Return [x, y] of the center of cell containing provided text 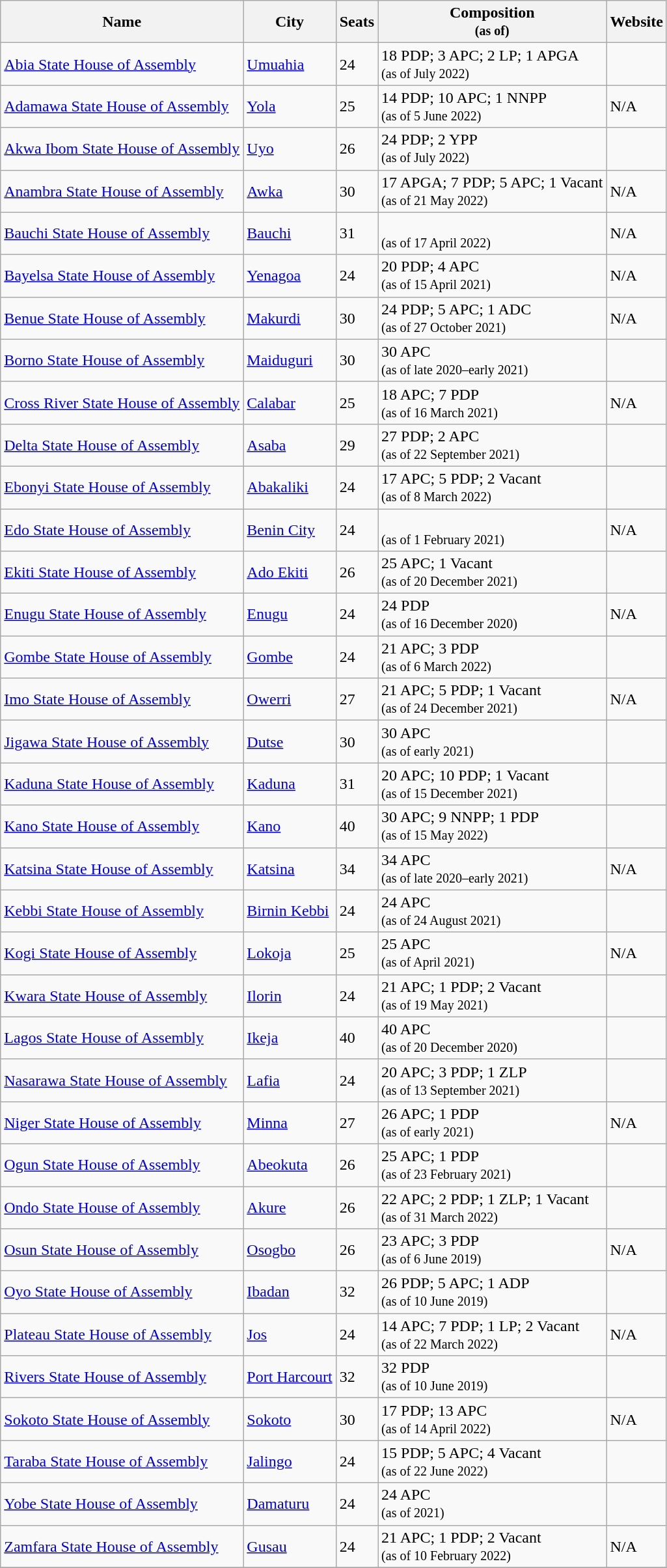
Uyo [290, 148]
29 [357, 445]
Damaturu [290, 1504]
Ebonyi State House of Assembly [122, 487]
Yola [290, 107]
21 APC; 1 PDP; 2 Vacant(as of 19 May 2021) [492, 996]
Ilorin [290, 996]
Bauchi [290, 233]
Sokoto [290, 1419]
22 APC; 2 PDP; 1 ZLP; 1 Vacant(as of 31 March 2022) [492, 1207]
Owerri [290, 699]
Calabar [290, 402]
25 APC; 1 Vacant(as of 20 December 2021) [492, 573]
24 PDP(as of 16 December 2020) [492, 614]
Gusau [290, 1547]
Lagos State House of Assembly [122, 1038]
30 APC(as of late 2020–early 2021) [492, 361]
(as of 1 February 2021) [492, 530]
Enugu [290, 614]
Kaduna State House of Assembly [122, 784]
Kano [290, 827]
Imo State House of Assembly [122, 699]
Ekiti State House of Assembly [122, 573]
30 APC(as of early 2021) [492, 742]
Rivers State House of Assembly [122, 1377]
Borno State House of Assembly [122, 361]
Jalingo [290, 1462]
Kogi State House of Assembly [122, 953]
40 APC(as of 20 December 2020) [492, 1038]
Akure [290, 1207]
Sokoto State House of Assembly [122, 1419]
Lafia [290, 1080]
Ogun State House of Assembly [122, 1165]
32 PDP(as of 10 June 2019) [492, 1377]
Cross River State House of Assembly [122, 402]
Name [122, 22]
Port Harcourt [290, 1377]
20 APC; 3 PDP; 1 ZLP(as of 13 September 2021) [492, 1080]
14 APC; 7 PDP; 1 LP; 2 Vacant(as of 22 March 2022) [492, 1334]
24 APC(as of 2021) [492, 1504]
Nasarawa State House of Assembly [122, 1080]
Osun State House of Assembly [122, 1250]
Adamawa State House of Assembly [122, 107]
Abakaliki [290, 487]
17 APGA; 7 PDP; 5 APC; 1 Vacant(as of 21 May 2022) [492, 191]
City [290, 22]
Minna [290, 1122]
Ibadan [290, 1293]
Kaduna [290, 784]
Yobe State House of Assembly [122, 1504]
Umuahia [290, 64]
25 APC(as of April 2021) [492, 953]
25 APC; 1 PDP(as of 23 February 2021) [492, 1165]
21 APC; 5 PDP; 1 Vacant(as of 24 December 2021) [492, 699]
Katsina State House of Assembly [122, 868]
Oyo State House of Assembly [122, 1293]
34 APC(as of late 2020–early 2021) [492, 868]
Plateau State House of Assembly [122, 1334]
Kano State House of Assembly [122, 827]
Jigawa State House of Assembly [122, 742]
21 APC; 3 PDP(as of 6 March 2022) [492, 657]
24 PDP; 5 APC; 1 ADC(as of 27 October 2021) [492, 318]
17 PDP; 13 APC(as of 14 April 2022) [492, 1419]
18 PDP; 3 APC; 2 LP; 1 APGA(as of July 2022) [492, 64]
18 APC; 7 PDP(as of 16 March 2021) [492, 402]
26 APC; 1 PDP(as of early 2021) [492, 1122]
Composition(as of) [492, 22]
15 PDP; 5 APC; 4 Vacant(as of 22 June 2022) [492, 1462]
Bayelsa State House of Assembly [122, 276]
Jos [290, 1334]
Yenagoa [290, 276]
Edo State House of Assembly [122, 530]
24 PDP; 2 YPP(as of July 2022) [492, 148]
Birnin Kebbi [290, 911]
Makurdi [290, 318]
Taraba State House of Assembly [122, 1462]
Kwara State House of Assembly [122, 996]
Abeokuta [290, 1165]
Ado Ekiti [290, 573]
Akwa Ibom State House of Assembly [122, 148]
Dutse [290, 742]
Benue State House of Assembly [122, 318]
Katsina [290, 868]
27 PDP; 2 APC(as of 22 September 2021) [492, 445]
Zamfara State House of Assembly [122, 1547]
Osogbo [290, 1250]
20 PDP; 4 APC(as of 15 April 2021) [492, 276]
Asaba [290, 445]
Bauchi State House of Assembly [122, 233]
14 PDP; 10 APC; 1 NNPP(as of 5 June 2022) [492, 107]
17 APC; 5 PDP; 2 Vacant(as of 8 March 2022) [492, 487]
Website [636, 22]
Lokoja [290, 953]
26 PDP; 5 APC; 1 ADP(as of 10 June 2019) [492, 1293]
Benin City [290, 530]
30 APC; 9 NNPP; 1 PDP(as of 15 May 2022) [492, 827]
Ondo State House of Assembly [122, 1207]
20 APC; 10 PDP; 1 Vacant(as of 15 December 2021) [492, 784]
24 APC(as of 24 August 2021) [492, 911]
Maiduguri [290, 361]
Abia State House of Assembly [122, 64]
(as of 17 April 2022) [492, 233]
Gombe [290, 657]
Delta State House of Assembly [122, 445]
Ikeja [290, 1038]
34 [357, 868]
Niger State House of Assembly [122, 1122]
Gombe State House of Assembly [122, 657]
21 APC; 1 PDP; 2 Vacant(as of 10 February 2022) [492, 1547]
Enugu State House of Assembly [122, 614]
Awka [290, 191]
Kebbi State House of Assembly [122, 911]
Anambra State House of Assembly [122, 191]
23 APC; 3 PDP(as of 6 June 2019) [492, 1250]
Seats [357, 22]
